Pinpoint the cell where the given text exists, returning its [X, Y] midpoint coordinate. 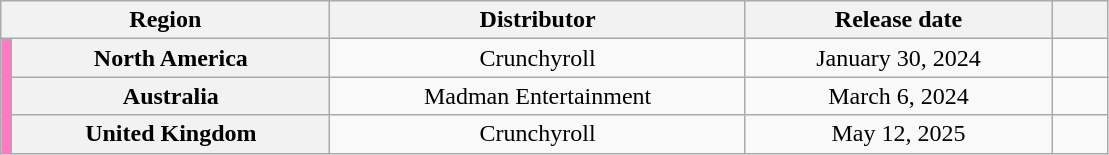
Australia [171, 96]
Madman Entertainment [538, 96]
January 30, 2024 [898, 58]
United Kingdom [171, 134]
May 12, 2025 [898, 134]
Release date [898, 20]
Region [166, 20]
March 6, 2024 [898, 96]
Distributor [538, 20]
North America [171, 58]
